Provide the [x, y] coordinate of the cell's center where the given text is located.  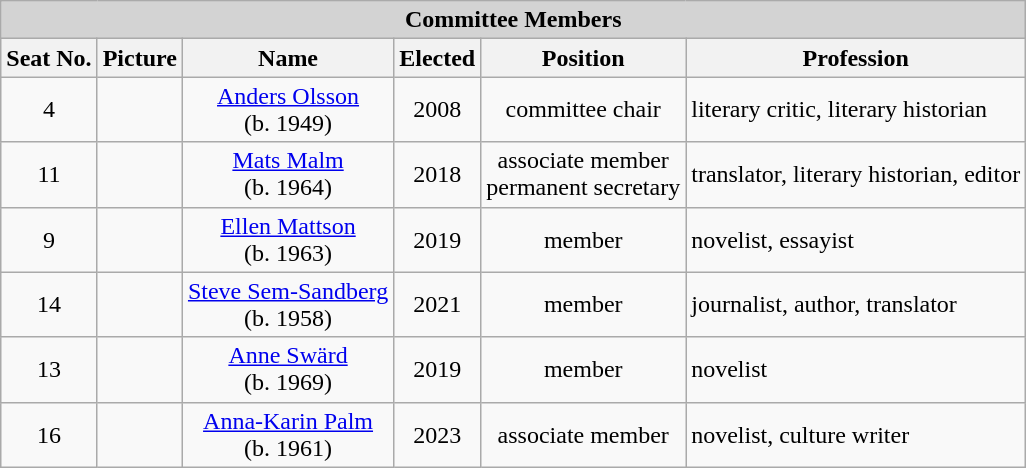
Steve Sem-Sandberg (b. 1958) [288, 304]
Elected [438, 58]
Name [288, 58]
16 [49, 434]
Anders Olsson (b. 1949) [288, 110]
2023 [438, 434]
Seat No. [49, 58]
Profession [856, 58]
Ellen Mattson (b. 1963) [288, 240]
associate memberpermanent secretary [584, 174]
2008 [438, 110]
Anna-Karin Palm (b. 1961) [288, 434]
4 [49, 110]
14 [49, 304]
11 [49, 174]
Picture [140, 58]
Anne Swärd (b. 1969) [288, 370]
Position [584, 58]
2018 [438, 174]
novelist [856, 370]
translator, literary historian, editor [856, 174]
novelist, culture writer [856, 434]
9 [49, 240]
novelist, essayist [856, 240]
2021 [438, 304]
13 [49, 370]
associate member [584, 434]
committee chair [584, 110]
Mats Malm (b. 1964) [288, 174]
journalist, author, translator [856, 304]
Committee Members [514, 20]
literary critic, literary historian [856, 110]
